Return the (X, Y) coordinate for the center point of the cell that contains the specified text.  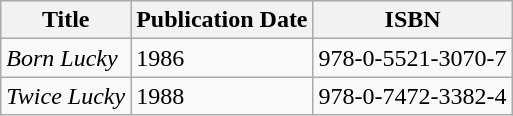
1988 (222, 96)
978-0-5521-3070-7 (412, 58)
ISBN (412, 20)
978-0-7472-3382-4 (412, 96)
Twice Lucky (66, 96)
Title (66, 20)
Born Lucky (66, 58)
Publication Date (222, 20)
1986 (222, 58)
